Output the [X, Y] coordinate of the center of the cell containing the given text.  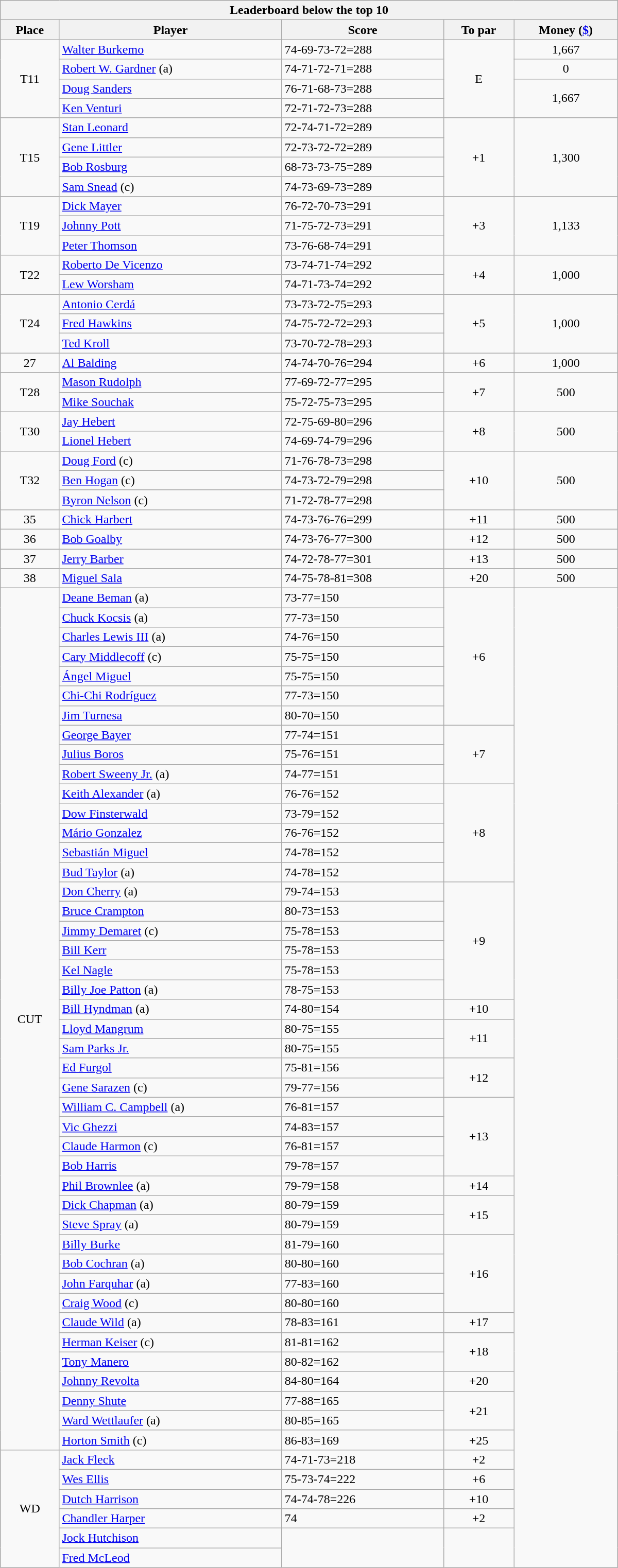
Ken Venturi [170, 108]
76-71-68-73=288 [363, 89]
72-73-72-72=289 [363, 147]
Bob Goalby [170, 539]
74-75-72-72=293 [363, 324]
T28 [30, 392]
75-72-75-73=295 [363, 402]
Johnny Pott [170, 225]
Cary Middlecoff (c) [170, 657]
Chandler Harper [170, 1519]
Jerry Barber [170, 558]
Tony Manero [170, 1362]
Denny Shute [170, 1401]
74-73-76-76=299 [363, 519]
John Farquhar (a) [170, 1283]
0 [565, 69]
73-79=152 [363, 813]
75-73-74=222 [363, 1479]
+16 [479, 1274]
Mário Gonzalez [170, 833]
T22 [30, 275]
Byron Nelson (c) [170, 500]
Fred Hawkins [170, 324]
T15 [30, 157]
Lionel Hebert [170, 441]
38 [30, 578]
74-69-73-72=288 [363, 49]
Player [170, 30]
74-69-74-79=296 [363, 441]
Bob Cochran (a) [170, 1264]
Doug Sanders [170, 89]
Roberto De Vicenzo [170, 265]
80-73=153 [363, 911]
+9 [479, 941]
74-71-72-71=288 [363, 69]
74-73-72-79=298 [363, 480]
+5 [479, 324]
Keith Alexander (a) [170, 794]
+14 [479, 1185]
74-71-73=218 [363, 1459]
Gene Sarazen (c) [170, 1087]
Ward Wettlaufer (a) [170, 1420]
74-73-69-73=289 [363, 186]
Lloyd Mangrum [170, 1029]
Claude Harmon (c) [170, 1146]
77-88=165 [363, 1401]
79-74=153 [363, 892]
77-74=151 [363, 735]
Craig Wood (c) [170, 1303]
74-72-78-77=301 [363, 558]
CUT [30, 1019]
Don Cherry (a) [170, 892]
35 [30, 519]
71-75-72-73=291 [363, 225]
Dow Finsterwald [170, 813]
74-71-73-74=292 [363, 285]
Ángel Miguel [170, 676]
74-80=154 [363, 1009]
Miguel Sala [170, 578]
74-73-76-77=300 [363, 539]
+18 [479, 1352]
Vic Ghezzi [170, 1126]
27 [30, 363]
79-78=157 [363, 1166]
86-83=169 [363, 1440]
T32 [30, 480]
72-75-69-80=296 [363, 421]
68-73-73-75=289 [363, 167]
81-79=160 [363, 1244]
Ted Kroll [170, 343]
75-81=156 [363, 1068]
Kel Nagle [170, 970]
71-76-78-73=298 [363, 461]
Bruce Crampton [170, 911]
80-82=162 [363, 1362]
Doug Ford (c) [170, 461]
75-76=151 [363, 754]
Billy Burke [170, 1244]
1,133 [565, 225]
+25 [479, 1440]
+21 [479, 1411]
Gene Littler [170, 147]
Deane Beman (a) [170, 598]
+17 [479, 1323]
74-74-70-76=294 [363, 363]
74-76=150 [363, 637]
Chi-Chi Rodríguez [170, 696]
81-81=162 [363, 1342]
80-70=150 [363, 715]
Antonio Cerdá [170, 304]
Johnny Revolta [170, 1381]
72-74-71-72=289 [363, 128]
T30 [30, 431]
73-70-72-78=293 [363, 343]
Bud Taylor (a) [170, 872]
Place [30, 30]
Chick Harbert [170, 519]
Dick Mayer [170, 206]
Claude Wild (a) [170, 1323]
Bob Rosburg [170, 167]
77-69-72-77=295 [363, 382]
Jock Hutchison [170, 1538]
Jack Fleck [170, 1459]
Steve Spray (a) [170, 1225]
Dutch Harrison [170, 1499]
T24 [30, 324]
74-74-78=226 [363, 1499]
T11 [30, 79]
Mason Rudolph [170, 382]
74-83=157 [363, 1126]
Horton Smith (c) [170, 1440]
Phil Brownlee (a) [170, 1185]
74-77=151 [363, 774]
T19 [30, 225]
Sam Snead (c) [170, 186]
Ben Hogan (c) [170, 480]
Money ($) [565, 30]
76-72-70-73=291 [363, 206]
Score [363, 30]
84-80=164 [363, 1381]
Sebastián Miguel [170, 852]
Bill Hyndman (a) [170, 1009]
+15 [479, 1215]
To par [479, 30]
Peter Thomson [170, 245]
Chuck Kocsis (a) [170, 618]
William C. Campbell (a) [170, 1107]
+3 [479, 225]
74 [363, 1519]
71-72-78-77=298 [363, 500]
Jay Hebert [170, 421]
Walter Burkemo [170, 49]
Fred McLeod [170, 1558]
Ed Furgol [170, 1068]
77-83=160 [363, 1283]
Julius Boros [170, 754]
+4 [479, 275]
80-85=165 [363, 1420]
37 [30, 558]
Dick Chapman (a) [170, 1205]
Al Balding [170, 363]
Wes Ellis [170, 1479]
Stan Leonard [170, 128]
72-71-72-73=288 [363, 108]
Sam Parks Jr. [170, 1048]
Robert W. Gardner (a) [170, 69]
Jimmy Demaret (c) [170, 931]
Jim Turnesa [170, 715]
79-77=156 [363, 1087]
Lew Worsham [170, 285]
Herman Keiser (c) [170, 1342]
74-75-78-81=308 [363, 578]
73-77=150 [363, 598]
WD [30, 1508]
Leaderboard below the top 10 [309, 10]
Charles Lewis III (a) [170, 637]
Bob Harris [170, 1166]
George Bayer [170, 735]
+1 [479, 157]
Billy Joe Patton (a) [170, 990]
73-76-68-74=291 [363, 245]
73-74-71-74=292 [363, 265]
36 [30, 539]
Bill Kerr [170, 950]
E [479, 79]
73-73-72-75=293 [363, 304]
78-75=153 [363, 990]
79-79=158 [363, 1185]
78-83=161 [363, 1323]
1,300 [565, 157]
Robert Sweeny Jr. (a) [170, 774]
Mike Souchak [170, 402]
